Return (x, y) of the center of cell containing provided text 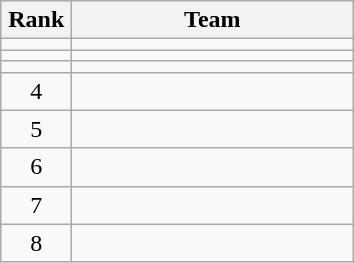
7 (36, 205)
4 (36, 91)
5 (36, 129)
6 (36, 167)
Rank (36, 20)
8 (36, 243)
Team (212, 20)
